Return [x, y] of the center of cell containing provided text 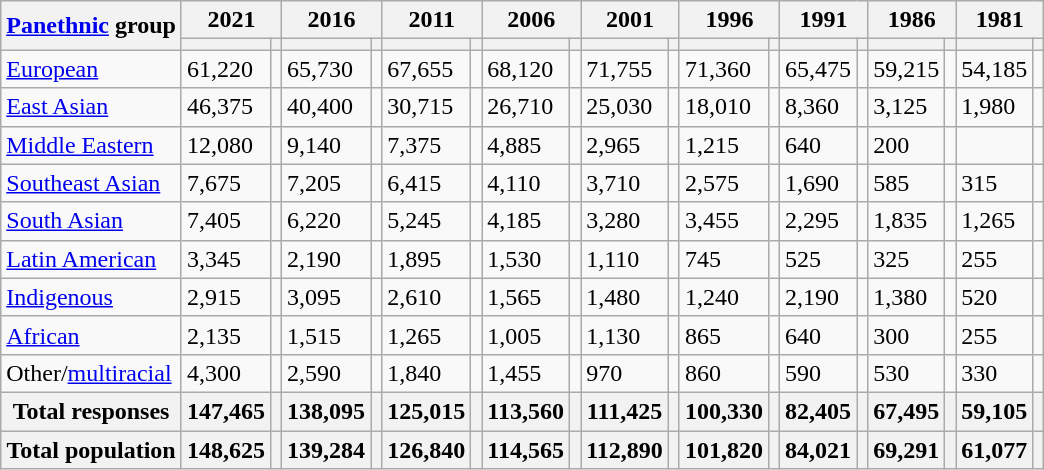
1,530 [526, 259]
68,120 [526, 69]
African [92, 335]
3,125 [906, 107]
300 [906, 335]
59,105 [994, 411]
2016 [332, 20]
Middle Eastern [92, 145]
9,140 [326, 145]
138,095 [326, 411]
82,405 [818, 411]
147,465 [226, 411]
125,015 [426, 411]
67,655 [426, 69]
865 [724, 335]
2001 [630, 20]
25,030 [625, 107]
30,715 [426, 107]
1,565 [526, 297]
2011 [432, 20]
112,890 [625, 449]
101,820 [724, 449]
7,675 [226, 183]
7,205 [326, 183]
3,710 [625, 183]
84,021 [818, 449]
East Asian [92, 107]
585 [906, 183]
54,185 [994, 69]
325 [906, 259]
1,130 [625, 335]
1,005 [526, 335]
2,295 [818, 221]
71,360 [724, 69]
59,215 [906, 69]
114,565 [526, 449]
4,885 [526, 145]
1,480 [625, 297]
3,095 [326, 297]
970 [625, 373]
South Asian [92, 221]
3,455 [724, 221]
2,575 [724, 183]
European [92, 69]
525 [818, 259]
1991 [824, 20]
745 [724, 259]
520 [994, 297]
3,345 [226, 259]
1,380 [906, 297]
2,915 [226, 297]
2,135 [226, 335]
61,220 [226, 69]
113,560 [526, 411]
860 [724, 373]
1,835 [906, 221]
2,610 [426, 297]
7,375 [426, 145]
12,080 [226, 145]
46,375 [226, 107]
100,330 [724, 411]
1,840 [426, 373]
4,185 [526, 221]
1,515 [326, 335]
Southeast Asian [92, 183]
8,360 [818, 107]
315 [994, 183]
1,215 [724, 145]
Total responses [92, 411]
1,240 [724, 297]
7,405 [226, 221]
1,455 [526, 373]
1,110 [625, 259]
1996 [729, 20]
65,475 [818, 69]
530 [906, 373]
126,840 [426, 449]
67,495 [906, 411]
6,220 [326, 221]
26,710 [526, 107]
18,010 [724, 107]
2006 [532, 20]
3,280 [625, 221]
2,965 [625, 145]
1986 [912, 20]
71,755 [625, 69]
61,077 [994, 449]
Indigenous [92, 297]
1,895 [426, 259]
111,425 [625, 411]
4,300 [226, 373]
200 [906, 145]
1,690 [818, 183]
1,980 [994, 107]
40,400 [326, 107]
Latin American [92, 259]
1981 [1000, 20]
2,590 [326, 373]
69,291 [906, 449]
6,415 [426, 183]
148,625 [226, 449]
5,245 [426, 221]
Panethnic group [92, 26]
4,110 [526, 183]
139,284 [326, 449]
65,730 [326, 69]
Other/multiracial [92, 373]
330 [994, 373]
2021 [231, 20]
590 [818, 373]
Total population [92, 449]
